Extract the (X, Y) coordinate from the center of the cell holding the provided text.  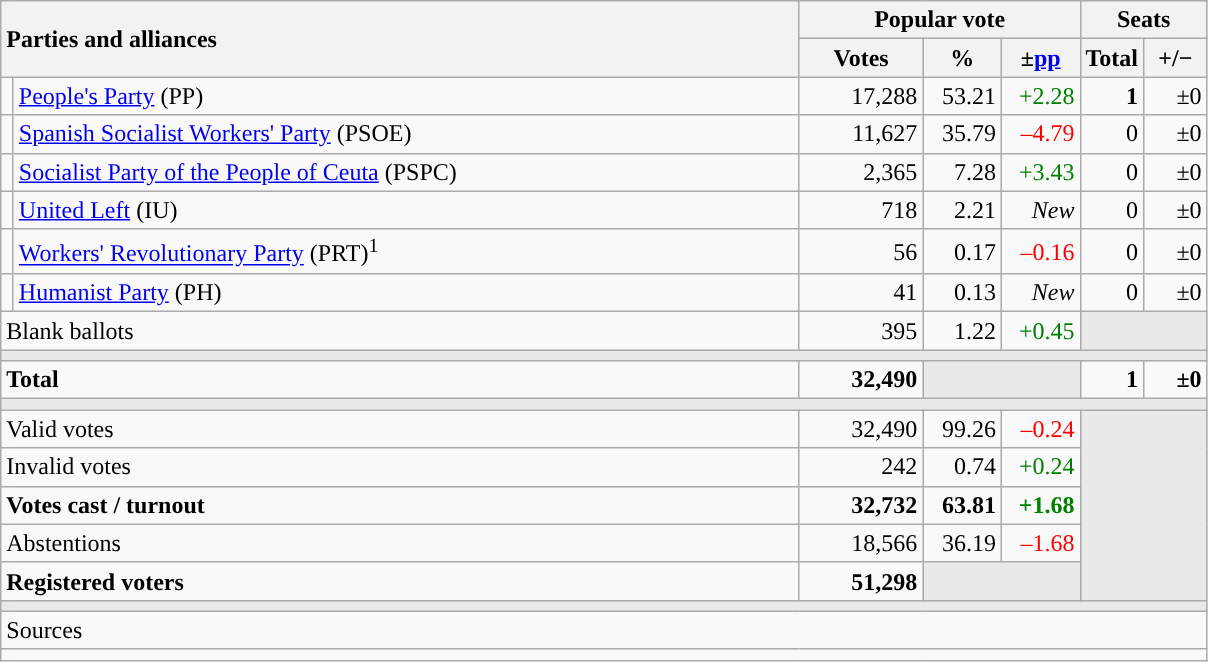
Popular vote (940, 20)
18,566 (861, 543)
0.74 (962, 467)
Blank ballots (400, 331)
Spanish Socialist Workers' Party (PSOE) (406, 134)
Socialist Party of the People of Ceuta (PSPC) (406, 172)
41 (861, 293)
Seats (1144, 20)
+0.24 (1040, 467)
56 (861, 252)
Humanist Party (PH) (406, 293)
2.21 (962, 210)
242 (861, 467)
0.17 (962, 252)
Sources (604, 630)
Workers' Revolutionary Party (PRT)1 (406, 252)
Invalid votes (400, 467)
63.81 (962, 505)
17,288 (861, 96)
Votes (861, 58)
–0.24 (1040, 429)
53.21 (962, 96)
36.19 (962, 543)
+/− (1176, 58)
±pp (1040, 58)
–4.79 (1040, 134)
Valid votes (400, 429)
2,365 (861, 172)
People's Party (PP) (406, 96)
11,627 (861, 134)
+0.45 (1040, 331)
51,298 (861, 581)
395 (861, 331)
–1.68 (1040, 543)
Parties and alliances (400, 39)
–0.16 (1040, 252)
0.13 (962, 293)
United Left (IU) (406, 210)
+1.68 (1040, 505)
32,732 (861, 505)
7.28 (962, 172)
Votes cast / turnout (400, 505)
Abstentions (400, 543)
718 (861, 210)
% (962, 58)
Registered voters (400, 581)
1.22 (962, 331)
99.26 (962, 429)
+3.43 (1040, 172)
+2.28 (1040, 96)
35.79 (962, 134)
